Return the [x, y] coordinate for the center point of the cell that contains the specified text.  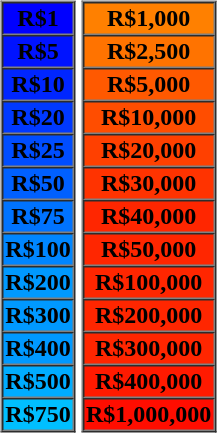
R$25 [38, 150]
R$5,000 [148, 84]
R$200 [38, 282]
R$10,000 [148, 118]
R$30,000 [148, 184]
R$750 [38, 414]
R$300,000 [148, 348]
R$75 [38, 216]
R$50,000 [148, 250]
R$10 [38, 84]
R$5 [38, 52]
R$50 [38, 184]
R$400 [38, 348]
R$400,000 [148, 382]
R$200,000 [148, 316]
R$40,000 [148, 216]
R$300 [38, 316]
R$500 [38, 382]
R$100,000 [148, 282]
R$2,500 [148, 52]
R$20,000 [148, 150]
R$20 [38, 118]
R$100 [38, 250]
R$1,000,000 [148, 414]
R$1,000 [148, 18]
R$1 [38, 18]
